Return [X, Y] of the center of cell containing provided text 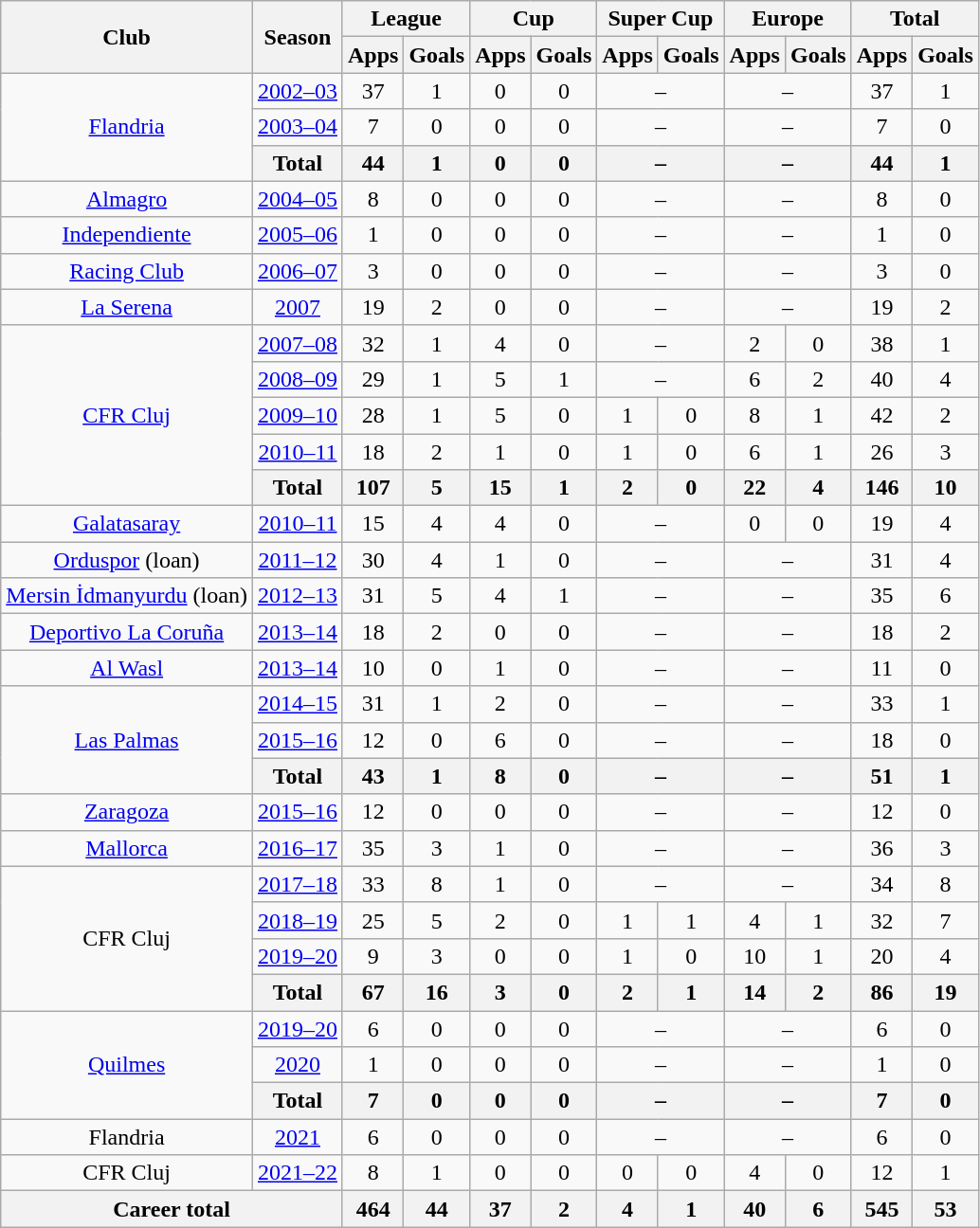
Season [298, 37]
51 [881, 776]
22 [754, 488]
11 [881, 668]
2006–07 [298, 271]
14 [754, 992]
Europe [788, 19]
Club [127, 37]
Las Palmas [127, 740]
Al Wasl [127, 668]
Mallorca [127, 848]
30 [372, 560]
86 [881, 992]
Super Cup [661, 19]
Galatasaray [127, 524]
28 [372, 415]
2017–18 [298, 884]
Almagro [127, 199]
2003–04 [298, 127]
2021 [298, 1137]
Quilmes [127, 1064]
2012–13 [298, 596]
26 [881, 452]
2021–22 [298, 1173]
16 [437, 992]
42 [881, 415]
2007 [298, 307]
Orduspor (loan) [127, 560]
67 [372, 992]
25 [372, 920]
League [406, 19]
38 [881, 343]
146 [881, 488]
107 [372, 488]
2009–10 [298, 415]
36 [881, 848]
Independiente [127, 235]
29 [372, 379]
2020 [298, 1065]
Cup [534, 19]
43 [372, 776]
2011–12 [298, 560]
Deportivo La Coruña [127, 632]
2008–09 [298, 379]
34 [881, 884]
53 [946, 1209]
464 [372, 1209]
Racing Club [127, 271]
545 [881, 1209]
2005–06 [298, 235]
Career total [172, 1209]
2014–15 [298, 704]
La Serena [127, 307]
20 [881, 956]
9 [372, 956]
2018–19 [298, 920]
2004–05 [298, 199]
2016–17 [298, 848]
2007–08 [298, 343]
Zaragoza [127, 812]
Mersin İdmanyurdu (loan) [127, 596]
2002–03 [298, 91]
